For the text-containing cell, return its midpoint in (x, y) coordinate format. 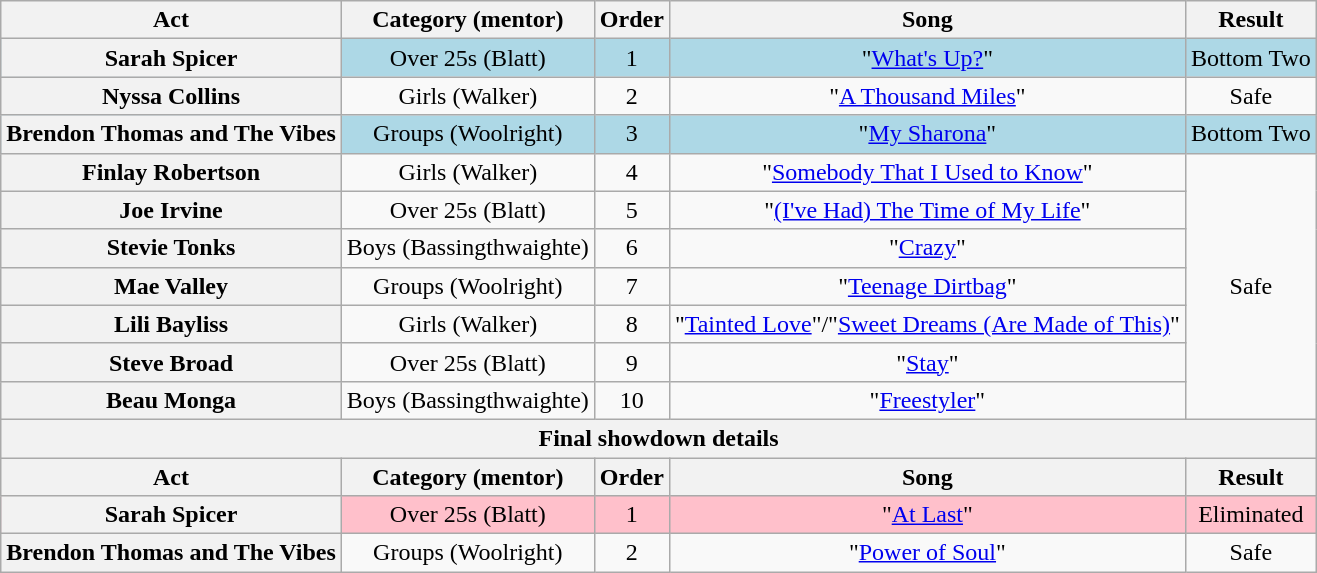
Final showdown details (659, 438)
"Tainted Love"/"Sweet Dreams (Are Made of This)" (927, 324)
Finlay Robertson (172, 172)
Lili Bayliss (172, 324)
Beau Monga (172, 400)
"Freestyler" (927, 400)
Steve Broad (172, 362)
"Stay" (927, 362)
7 (632, 286)
"Somebody That I Used to Know" (927, 172)
Joe Irvine (172, 210)
4 (632, 172)
"A Thousand Miles" (927, 96)
"My Sharona" (927, 134)
"Power of Soul" (927, 553)
"(I've Had) The Time of My Life" (927, 210)
Nyssa Collins (172, 96)
"What's Up?" (927, 58)
Stevie Tonks (172, 248)
"Teenage Dirtbag" (927, 286)
"Crazy" (927, 248)
5 (632, 210)
6 (632, 248)
9 (632, 362)
"At Last" (927, 515)
10 (632, 400)
8 (632, 324)
Mae Valley (172, 286)
Eliminated (1250, 515)
3 (632, 134)
